For the text-containing cell, return its midpoint in (x, y) coordinate format. 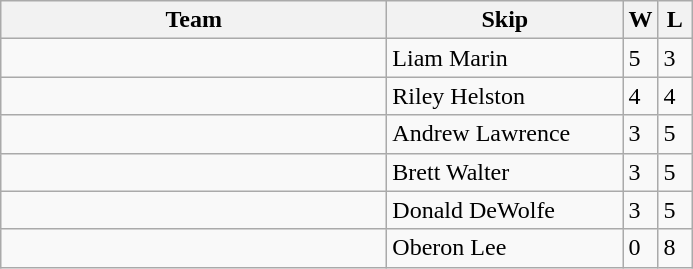
Oberon Lee (505, 248)
Team (194, 20)
Riley Helston (505, 96)
L (675, 20)
0 (640, 248)
Andrew Lawrence (505, 134)
8 (675, 248)
Liam Marin (505, 58)
Donald DeWolfe (505, 210)
W (640, 20)
Brett Walter (505, 172)
Skip (505, 20)
